Detect which cell encompasses the target text, then output its (X, Y) center coordinate. 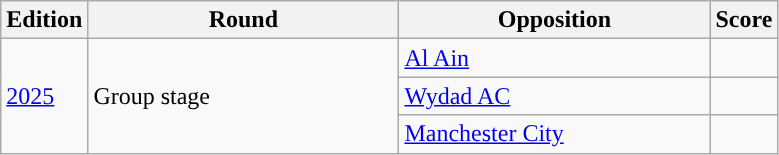
Round (244, 20)
Opposition (554, 20)
Manchester City (554, 134)
Al Ain (554, 58)
Wydad AC (554, 96)
Score (744, 20)
Edition (44, 20)
2025 (44, 96)
Group stage (244, 96)
